From the cell containing the given text, extract its center point as (x, y) coordinate. 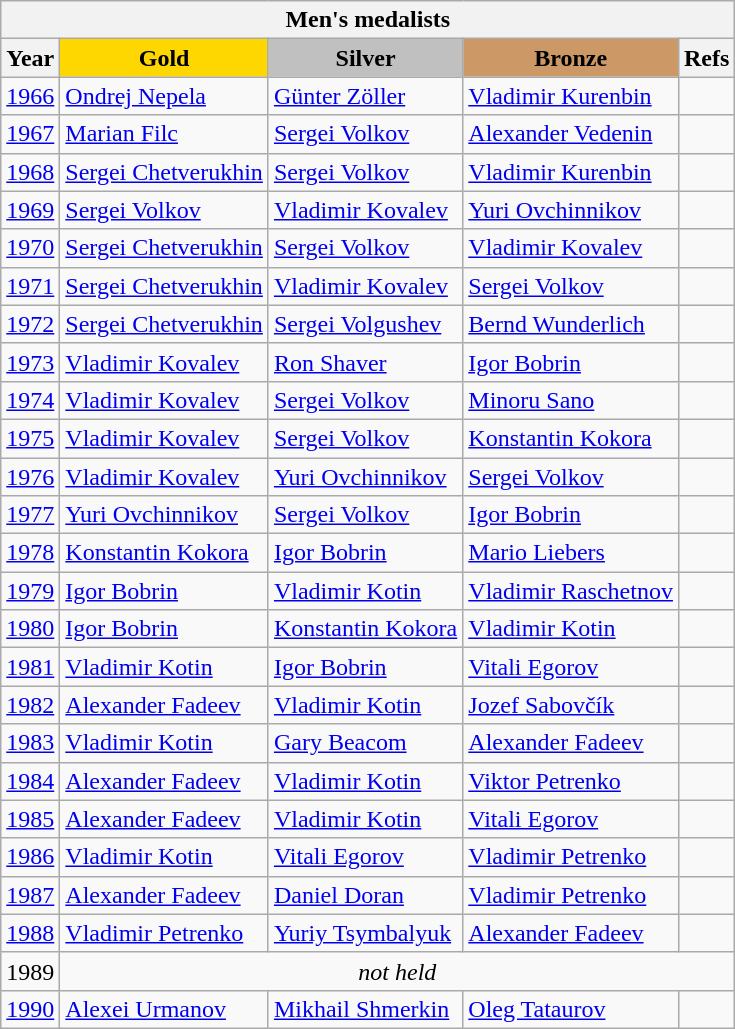
1990 (30, 1009)
Silver (365, 58)
1988 (30, 933)
1969 (30, 210)
1987 (30, 895)
not held (398, 971)
Ondrej Nepela (164, 96)
1979 (30, 591)
Viktor Petrenko (571, 781)
1966 (30, 96)
1980 (30, 629)
1967 (30, 134)
Alexander Vedenin (571, 134)
Günter Zöller (365, 96)
1989 (30, 971)
1977 (30, 515)
1976 (30, 477)
Marian Filc (164, 134)
1973 (30, 362)
Mario Liebers (571, 553)
1968 (30, 172)
1978 (30, 553)
Vladimir Raschetnov (571, 591)
Yuriy Tsymbalyuk (365, 933)
Gold (164, 58)
1986 (30, 857)
Oleg Tataurov (571, 1009)
Refs (706, 58)
1981 (30, 667)
1984 (30, 781)
1982 (30, 705)
1983 (30, 743)
1972 (30, 324)
Sergei Volgushev (365, 324)
Ron Shaver (365, 362)
Daniel Doran (365, 895)
1971 (30, 286)
1985 (30, 819)
Gary Beacom (365, 743)
Year (30, 58)
1970 (30, 248)
Alexei Urmanov (164, 1009)
Minoru Sano (571, 400)
1975 (30, 438)
Mikhail Shmerkin (365, 1009)
Bernd Wunderlich (571, 324)
Bronze (571, 58)
1974 (30, 400)
Jozef Sabovčík (571, 705)
Men's medalists (368, 20)
